Extract the (x, y) coordinate from the center of the cell holding the provided text.  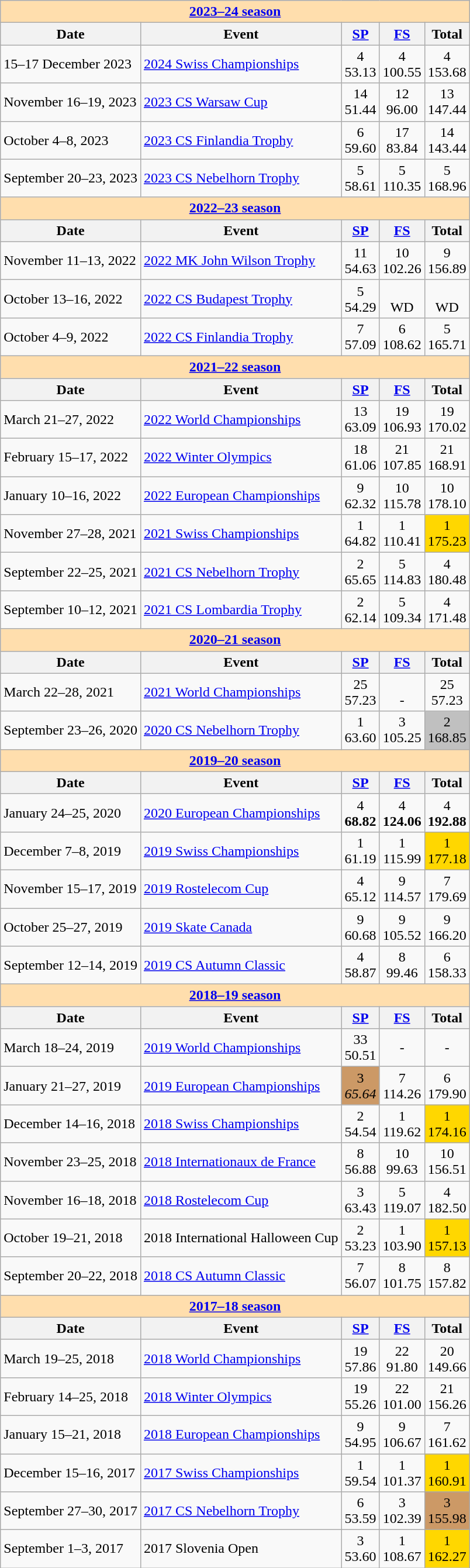
2020 CS Nebelhorn Trophy (241, 730)
2018 World Championships (241, 1358)
9 105.52 (402, 926)
5 110.35 (402, 178)
2022–23 season (235, 208)
2018 International Halloween Cup (241, 1238)
1 103.90 (402, 1238)
September 12–14, 2019 (71, 965)
2021 CS Nebelhorn Trophy (241, 572)
5 114.83 (402, 572)
3 105.25 (402, 730)
17 83.84 (402, 140)
33 50.51 (360, 1048)
14 51.44 (360, 102)
1 115.99 (402, 850)
4 153.68 (447, 64)
13 63.09 (360, 420)
2017 Slovenia Open (241, 1549)
3 155.98 (447, 1511)
7 114.26 (402, 1085)
September 22–25, 2021 (71, 572)
2018 European Championships (241, 1434)
21 168.91 (447, 457)
19 57.86 (360, 1358)
4 65.12 (360, 889)
7 161.62 (447, 1434)
1 63.60 (360, 730)
2018 Rostelecom Cup (241, 1200)
1 175.23 (447, 533)
13 147.44 (447, 102)
2019 European Championships (241, 1085)
2 62.14 (360, 609)
October 4–8, 2023 (71, 140)
3 53.60 (360, 1549)
4 124.06 (402, 813)
December 15–16, 2017 (71, 1473)
2021 Swiss Championships (241, 533)
March 19–25, 2018 (71, 1358)
2023 CS Nebelhorn Trophy (241, 178)
2018–19 season (235, 995)
December 7–8, 2019 (71, 850)
2021 CS Lombardia Trophy (241, 609)
9 62.32 (360, 496)
2019 Swiss Championships (241, 850)
4 171.48 (447, 609)
4 180.48 (447, 572)
5 119.07 (402, 1200)
2018 CS Autumn Classic (241, 1276)
9 60.68 (360, 926)
November 15–17, 2019 (71, 889)
4 53.13 (360, 64)
14 143.44 (447, 140)
8 99.46 (402, 965)
6 53.59 (360, 1511)
2020–21 season (235, 640)
4 68.82 (360, 813)
2017 Swiss Championships (241, 1473)
2023 CS Finlandia Trophy (241, 140)
22 91.80 (402, 1358)
January 15–21, 2018 (71, 1434)
September 23–26, 2020 (71, 730)
8 56.88 (360, 1162)
10 102.26 (402, 261)
1 61.19 (360, 850)
September 1–3, 2017 (71, 1549)
March 22–28, 2021 (71, 692)
November 16–19, 2023 (71, 102)
2021–22 season (235, 367)
1 160.91 (447, 1473)
7 56.07 (360, 1276)
2020 European Championships (241, 813)
January 21–27, 2019 (71, 1085)
9 106.67 (402, 1434)
1 101.37 (402, 1473)
2 53.23 (360, 1238)
10 178.10 (447, 496)
2021 World Championships (241, 692)
February 14–25, 2018 (71, 1397)
11 54.63 (360, 261)
5 54.29 (360, 298)
6 158.33 (447, 965)
4 58.87 (360, 965)
2019 World Championships (241, 1048)
March 21–27, 2022 (71, 420)
12 96.00 (402, 102)
1 177.18 (447, 850)
2022 MK John Wilson Trophy (241, 261)
4 100.55 (402, 64)
5 168.96 (447, 178)
10 99.63 (402, 1162)
2022 CS Finlandia Trophy (241, 337)
2018 Internationaux de France (241, 1162)
2019–20 season (235, 760)
2023–24 season (235, 12)
9 156.89 (447, 261)
October 13–16, 2022 (71, 298)
December 14–16, 2018 (71, 1124)
1 119.62 (402, 1124)
September 27–30, 2017 (71, 1511)
3 102.39 (402, 1511)
2022 European Championships (241, 496)
9 54.95 (360, 1434)
5 58.61 (360, 178)
2022 World Championships (241, 420)
1 64.82 (360, 533)
September 10–12, 2021 (71, 609)
January 10–16, 2022 (71, 496)
8 101.75 (402, 1276)
1 110.41 (402, 533)
21 156.26 (447, 1397)
9 114.57 (402, 889)
9 166.20 (447, 926)
October 4–9, 2022 (71, 337)
1 157.13 (447, 1238)
November 23–25, 2018 (71, 1162)
2018 Winter Olympics (241, 1397)
2022 CS Budapest Trophy (241, 298)
March 18–24, 2019 (71, 1048)
22 101.00 (402, 1397)
19 106.93 (402, 420)
October 25–27, 2019 (71, 926)
2019 CS Autumn Classic (241, 965)
3 65.64 (360, 1085)
November 16–18, 2018 (71, 1200)
1 108.67 (402, 1549)
10 156.51 (447, 1162)
6 108.62 (402, 337)
2019 Skate Canada (241, 926)
3 63.43 (360, 1200)
1 174.16 (447, 1124)
2023 CS Warsaw Cup (241, 102)
2022 Winter Olympics (241, 457)
2 65.65 (360, 572)
4 182.50 (447, 1200)
5 109.34 (402, 609)
18 61.06 (360, 457)
5 165.71 (447, 337)
15–17 December 2023 (71, 64)
September 20–22, 2018 (71, 1276)
2024 Swiss Championships (241, 64)
2019 Rostelecom Cup (241, 889)
October 19–21, 2018 (71, 1238)
September 20–23, 2023 (71, 178)
2017–18 season (235, 1306)
7 179.69 (447, 889)
6 59.60 (360, 140)
10 115.78 (402, 496)
8 157.82 (447, 1276)
21 107.85 (402, 457)
4 192.88 (447, 813)
6 179.90 (447, 1085)
2 168.85 (447, 730)
2017 CS Nebelhorn Trophy (241, 1511)
19 170.02 (447, 420)
November 27–28, 2021 (71, 533)
2018 Swiss Championships (241, 1124)
1 59.54 (360, 1473)
February 15–17, 2022 (71, 457)
19 55.26 (360, 1397)
2 54.54 (360, 1124)
20 149.66 (447, 1358)
1 162.27 (447, 1549)
January 24–25, 2020 (71, 813)
November 11–13, 2022 (71, 261)
7 57.09 (360, 337)
